Return (x, y) of the center of cell containing provided text 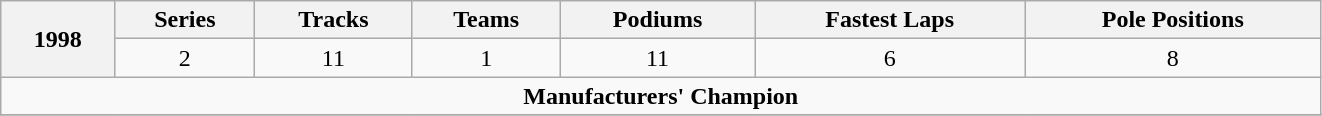
Pole Positions (1173, 20)
1998 (58, 39)
8 (1173, 58)
2 (185, 58)
Teams (486, 20)
Manufacturers' Champion (661, 96)
1 (486, 58)
Series (185, 20)
6 (890, 58)
Tracks (334, 20)
Podiums (657, 20)
Fastest Laps (890, 20)
